Locate the cell with the specified text and output its [X, Y] center coordinate. 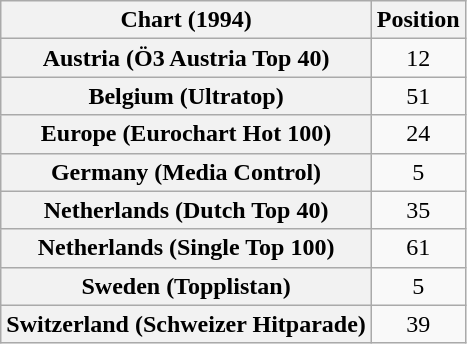
12 [418, 58]
39 [418, 324]
35 [418, 210]
Netherlands (Single Top 100) [186, 248]
51 [418, 96]
24 [418, 134]
Switzerland (Schweizer Hitparade) [186, 324]
Belgium (Ultratop) [186, 96]
Sweden (Topplistan) [186, 286]
61 [418, 248]
Germany (Media Control) [186, 172]
Position [418, 20]
Europe (Eurochart Hot 100) [186, 134]
Netherlands (Dutch Top 40) [186, 210]
Austria (Ö3 Austria Top 40) [186, 58]
Chart (1994) [186, 20]
